Extract the [x, y] coordinate from the center of the cell holding the provided text.  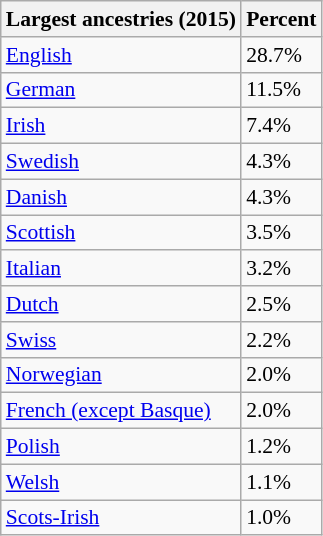
Scottish [121, 233]
Italian [121, 269]
7.4% [281, 126]
English [121, 55]
Norwegian [121, 375]
1.0% [281, 518]
Welsh [121, 482]
German [121, 90]
3.5% [281, 233]
Dutch [121, 304]
11.5% [281, 90]
Percent [281, 19]
French (except Basque) [121, 411]
2.2% [281, 340]
Largest ancestries (2015) [121, 19]
Polish [121, 447]
28.7% [281, 55]
Scots-Irish [121, 518]
2.5% [281, 304]
Irish [121, 126]
Swedish [121, 162]
Swiss [121, 340]
Danish [121, 197]
1.1% [281, 482]
1.2% [281, 447]
3.2% [281, 269]
